Provide the [x, y] coordinate of the cell's center where the given text is located.  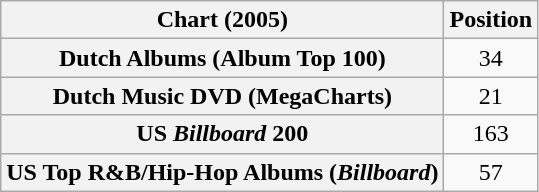
163 [491, 134]
US Top R&B/Hip-Hop Albums (Billboard) [222, 172]
57 [491, 172]
21 [491, 96]
34 [491, 58]
Chart (2005) [222, 20]
Dutch Albums (Album Top 100) [222, 58]
Dutch Music DVD (MegaCharts) [222, 96]
Position [491, 20]
US Billboard 200 [222, 134]
